Locate the cell with the specified text and output its [x, y] center coordinate. 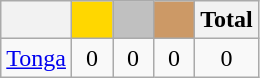
Tonga [36, 58]
Total [227, 20]
